For the text-containing cell, return its midpoint in (X, Y) coordinate format. 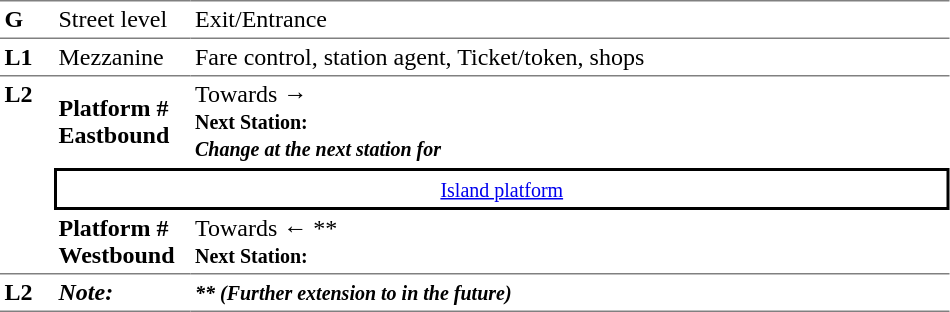
Towards → Next Station: Change at the next station for (570, 122)
G (27, 20)
Platform #Westbound (122, 242)
Towards ← **Next Station: (570, 242)
Fare control, station agent, Ticket/token, shops (570, 58)
Note: (122, 293)
Platform #Eastbound (122, 122)
L1 (27, 58)
Exit/Entrance (570, 20)
Street level (122, 20)
Mezzanine (122, 58)
** (Further extension to in the future) (570, 293)
Island platform (502, 189)
